Capture the cell that displays the provided text and extract its [x, y] central coordinate. 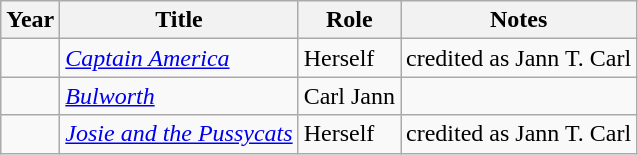
Notes [519, 20]
Carl Jann [349, 96]
Title [179, 20]
Captain America [179, 58]
Josie and the Pussycats [179, 134]
Role [349, 20]
Year [30, 20]
Bulworth [179, 96]
